For the text-containing cell, return its midpoint in [x, y] coordinate format. 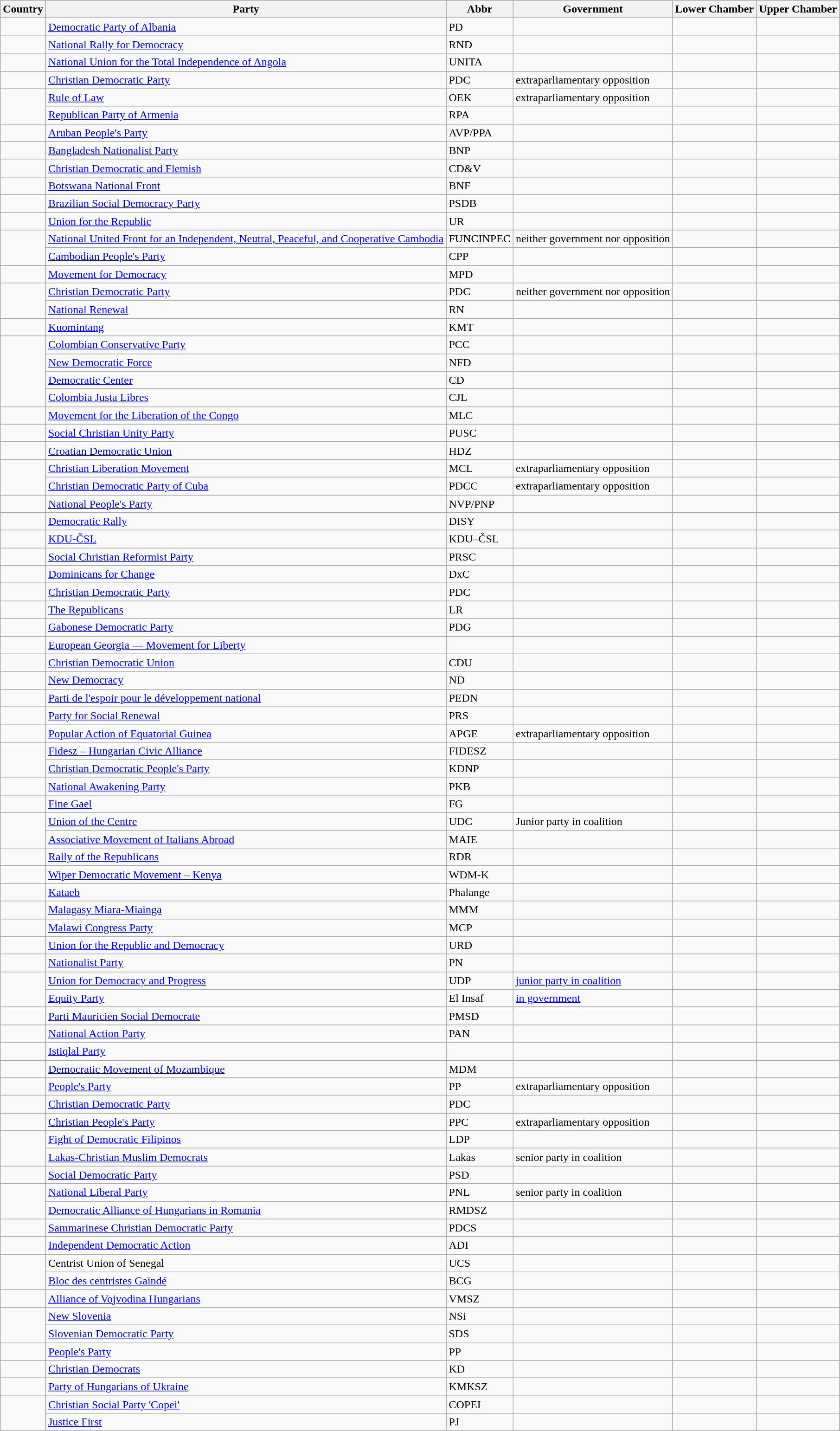
New Democratic Force [246, 362]
Movement for the Liberation of the Congo [246, 415]
Abbr [480, 9]
Social Christian Reformist Party [246, 557]
Brazilian Social Democracy Party [246, 203]
Phalange [480, 892]
PKB [480, 786]
UR [480, 221]
Colombia Justa Libres [246, 398]
LR [480, 610]
PDG [480, 627]
NFD [480, 362]
Movement for Democracy [246, 274]
PCC [480, 345]
Parti de l'espoir pour le développement national [246, 698]
Lower Chamber [714, 9]
Christian Democratic Party of Cuba [246, 486]
MCL [480, 468]
NVP/PNP [480, 503]
Christian Democratic People's Party [246, 768]
Slovenian Democratic Party [246, 1334]
Sammarinese Christian Democratic Party [246, 1228]
Democratic Rally [246, 522]
National People's Party [246, 503]
Nationalist Party [246, 963]
Country [23, 9]
Democratic Movement of Mozambique [246, 1069]
APGE [480, 733]
PRSC [480, 557]
Justice First [246, 1422]
Christian Democratic and Flemish [246, 168]
The Republicans [246, 610]
Fidesz – Hungarian Civic Alliance [246, 751]
PMSD [480, 1016]
MAIE [480, 839]
CDU [480, 663]
Democratic Alliance of Hungarians in Romania [246, 1210]
National Rally for Democracy [246, 45]
PEDN [480, 698]
LDP [480, 1140]
PSDB [480, 203]
Social Christian Unity Party [246, 433]
Upper Chamber [798, 9]
Union for the Republic [246, 221]
Fight of Democratic Filipinos [246, 1140]
Istiqlal Party [246, 1051]
PDCC [480, 486]
Rally of the Republicans [246, 857]
Bangladesh Nationalist Party [246, 150]
Fine Gael [246, 804]
BNP [480, 150]
RN [480, 309]
MDM [480, 1069]
OEK [480, 97]
Alliance of Vojvodina Hungarians [246, 1298]
Party of Hungarians of Ukraine [246, 1387]
PSD [480, 1175]
Independent Democratic Action [246, 1245]
URD [480, 945]
UDP [480, 980]
Social Democratic Party [246, 1175]
Bloc des centristes Gaïndé [246, 1281]
Lakas [480, 1157]
Christian Democratic Union [246, 663]
Malawi Congress Party [246, 928]
National Liberal Party [246, 1192]
junior party in coalition [593, 980]
Rule of Law [246, 97]
Popular Action of Equatorial Guinea [246, 733]
CJL [480, 398]
ND [480, 680]
RND [480, 45]
Aruban People's Party [246, 133]
Union of the Centre [246, 822]
CPP [480, 257]
MPD [480, 274]
Colombian Conservative Party [246, 345]
PAN [480, 1033]
RMDSZ [480, 1210]
VMSZ [480, 1298]
Botswana National Front [246, 186]
BNF [480, 186]
New Slovenia [246, 1316]
Gabonese Democratic Party [246, 627]
NSi [480, 1316]
Parti Mauricien Social Democrate [246, 1016]
DxC [480, 574]
Union for the Republic and Democracy [246, 945]
BCG [480, 1281]
Party for Social Renewal [246, 715]
Christian People's Party [246, 1122]
Kuomintang [246, 327]
Republican Party of Armenia [246, 115]
SDS [480, 1334]
FG [480, 804]
Wiper Democratic Movement – Kenya [246, 875]
Dominicans for Change [246, 574]
AVP/PPA [480, 133]
UCS [480, 1263]
MMM [480, 910]
Croatian Democratic Union [246, 451]
Junior party in coalition [593, 822]
National Renewal [246, 309]
PN [480, 963]
New Democracy [246, 680]
Malagasy Miara-Miainga [246, 910]
National United Front for an Independent, Neutral, Peaceful, and Cooperative Cambodia [246, 239]
DISY [480, 522]
UNITA [480, 62]
National Action Party [246, 1033]
FIDESZ [480, 751]
El Insaf [480, 998]
KMKSZ [480, 1387]
Democratic Party of Albania [246, 27]
Democratic Center [246, 380]
KMT [480, 327]
RPA [480, 115]
in government [593, 998]
PPC [480, 1122]
KD [480, 1369]
KDNP [480, 768]
European Georgia — Movement for Liberty [246, 645]
Government [593, 9]
PJ [480, 1422]
PD [480, 27]
MLC [480, 415]
Christian Social Party 'Copei' [246, 1405]
CD [480, 380]
PNL [480, 1192]
HDZ [480, 451]
CD&V [480, 168]
National Union for the Total Independence of Angola [246, 62]
National Awakening Party [246, 786]
Centrist Union of Senegal [246, 1263]
Cambodian People's Party [246, 257]
FUNCINPEC [480, 239]
Union for Democracy and Progress [246, 980]
ADI [480, 1245]
RDR [480, 857]
PUSC [480, 433]
PDCS [480, 1228]
Kataeb [246, 892]
Party [246, 9]
COPEI [480, 1405]
Associative Movement of Italians Abroad [246, 839]
Equity Party [246, 998]
Lakas-Christian Muslim Democrats [246, 1157]
KDU-ČSL [246, 539]
WDM-K [480, 875]
MCP [480, 928]
UDC [480, 822]
KDU–ČSL [480, 539]
PRS [480, 715]
Christian Liberation Movement [246, 468]
Christian Democrats [246, 1369]
